For the text-containing cell, return its midpoint in [x, y] coordinate format. 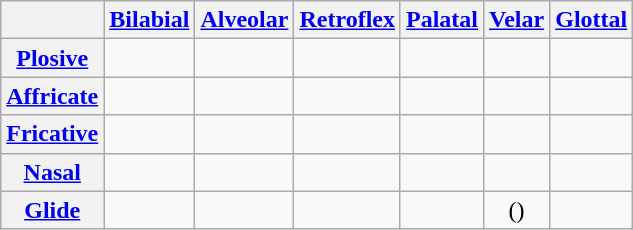
Bilabial [150, 20]
Glide [52, 210]
Fricative [52, 134]
Palatal [442, 20]
Velar [517, 20]
() [517, 210]
Retroflex [348, 20]
Glottal [592, 20]
Affricate [52, 96]
Plosive [52, 58]
Nasal [52, 172]
Alveolar [244, 20]
